Output the [X, Y] coordinate of the center of the cell containing the given text.  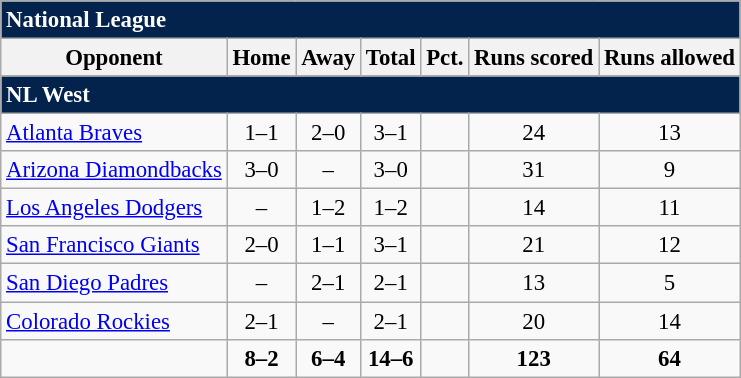
14–6 [390, 358]
12 [670, 245]
5 [670, 283]
123 [534, 358]
31 [534, 170]
6–4 [328, 358]
Runs allowed [670, 58]
Opponent [114, 58]
NL West [370, 95]
San Diego Padres [114, 283]
Pct. [445, 58]
9 [670, 170]
64 [670, 358]
National League [370, 20]
San Francisco Giants [114, 245]
11 [670, 208]
Runs scored [534, 58]
24 [534, 133]
20 [534, 321]
Away [328, 58]
21 [534, 245]
Atlanta Braves [114, 133]
Los Angeles Dodgers [114, 208]
Home [262, 58]
Colorado Rockies [114, 321]
Total [390, 58]
8–2 [262, 358]
Arizona Diamondbacks [114, 170]
